Return [x, y] of the center of cell containing provided text 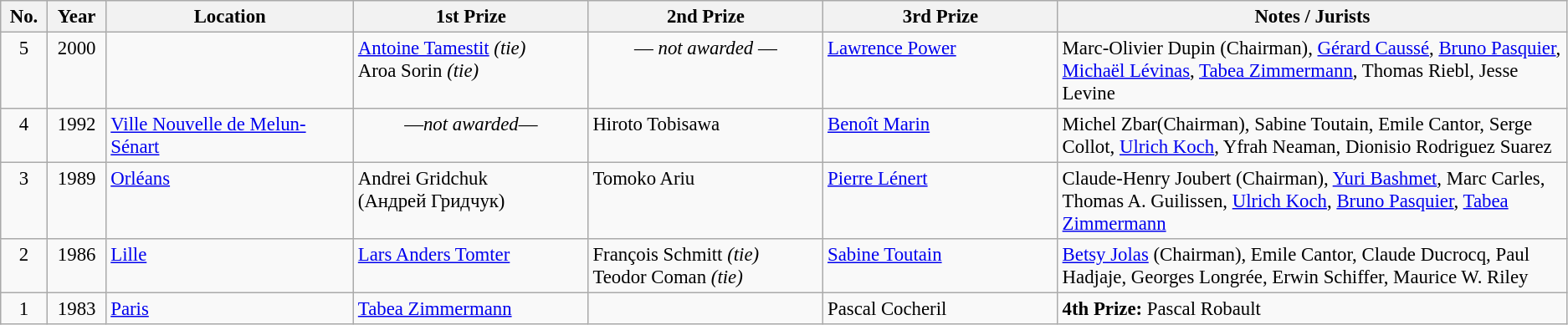
Orléans [230, 201]
Tomoko Ariu [706, 201]
Sabine Toutain [940, 266]
1st Prize [472, 17]
Hiroto Tobisawa [706, 135]
Ville Nouvelle de Melun-Sénart [230, 135]
Betsy Jolas (Chairman), Emile Cantor, Claude Ducrocq, Paul Hadjaje, Georges Longrée, Erwin Schiffer, Maurice W. Riley [1312, 266]
Pascal Cocheril [940, 309]
Antoine Tamestit (tie) Aroa Sorin (tie) [472, 71]
—not awarded— [472, 135]
— not awarded — [706, 71]
Location [230, 17]
Lawrence Power [940, 71]
Notes / Jurists [1312, 17]
Marc-Olivier Dupin (Chairman), Gérard Caussé, Bruno Pasquier, Michaël Lévinas, Tabea Zimmermann, Thomas Riebl, Jesse Levine [1312, 71]
3rd Prize [940, 17]
François Schmitt (tie) Teodor Coman (tie) [706, 266]
1989 [77, 201]
2 [24, 266]
Claude-Henry Joubert (Chairman), Yuri Bashmet, Marc Carles, Thomas A. Guilissen, Ulrich Koch, Bruno Pasquier, Tabea Zimmermann [1312, 201]
Pierre Lénert [940, 201]
Lars Anders Tomter [472, 266]
5 [24, 71]
4th Prize: Pascal Robault [1312, 309]
1983 [77, 309]
1 [24, 309]
Paris [230, 309]
Michel Zbar(Chairman), Sabine Toutain, Emile Cantor, Serge Collot, Ulrich Koch, Yfrah Neaman, Dionisio Rodriguez Suarez [1312, 135]
1986 [77, 266]
1992 [77, 135]
Andrei Gridchuk (Андрей Гридчук) [472, 201]
Tabea Zimmermann [472, 309]
2000 [77, 71]
Year [77, 17]
Benoît Marin [940, 135]
3 [24, 201]
4 [24, 135]
2nd Prize [706, 17]
Lille [230, 266]
No. [24, 17]
